For the text-containing cell, return its midpoint in (x, y) coordinate format. 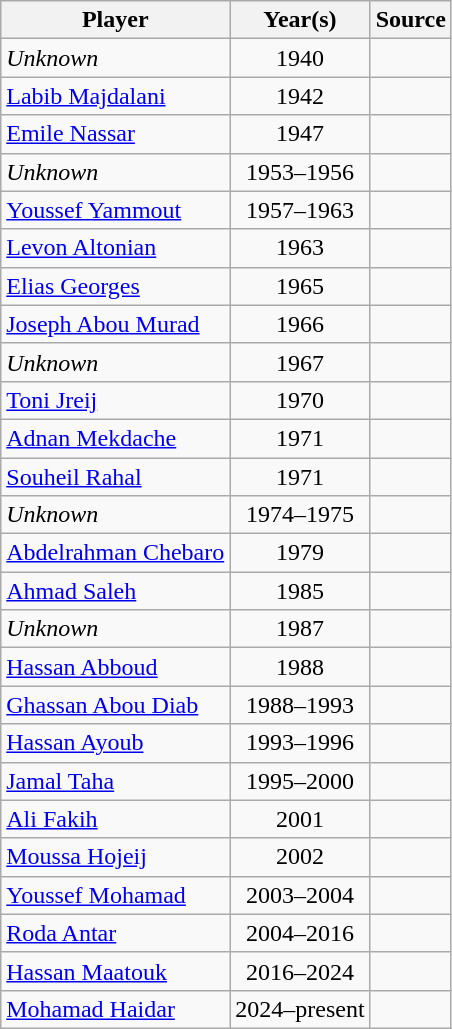
Year(s) (300, 20)
Hassan Abboud (116, 667)
Abdelrahman Chebaro (116, 553)
2002 (300, 857)
Emile Nassar (116, 134)
Mohamad Haidar (116, 1009)
Labib Majdalani (116, 96)
Jamal Taha (116, 781)
1963 (300, 248)
Youssef Yammout (116, 210)
2001 (300, 819)
1993–1996 (300, 743)
Adnan Mekdache (116, 438)
1967 (300, 362)
1995–2000 (300, 781)
Ali Fakih (116, 819)
2024–present (300, 1009)
1940 (300, 58)
Ghassan Abou Diab (116, 705)
1970 (300, 400)
1974–1975 (300, 515)
1979 (300, 553)
Hassan Ayoub (116, 743)
2003–2004 (300, 895)
Hassan Maatouk (116, 971)
1985 (300, 591)
Player (116, 20)
2004–2016 (300, 933)
Ahmad Saleh (116, 591)
Roda Antar (116, 933)
2016–2024 (300, 971)
Toni Jreij (116, 400)
Moussa Hojeij (116, 857)
Levon Altonian (116, 248)
Source (410, 20)
Elias Georges (116, 286)
1953–1956 (300, 172)
Joseph Abou Murad (116, 324)
1965 (300, 286)
Youssef Mohamad (116, 895)
1947 (300, 134)
1966 (300, 324)
1988 (300, 667)
1942 (300, 96)
1957–1963 (300, 210)
Souheil Rahal (116, 477)
1988–1993 (300, 705)
1987 (300, 629)
